Extract the [x, y] coordinate from the center of the cell holding the provided text.  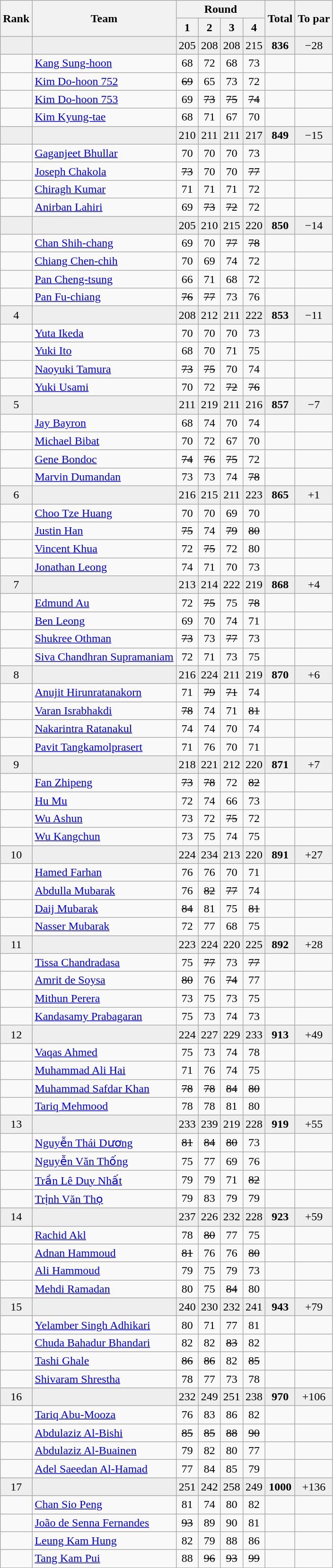
−28 [314, 45]
225 [254, 944]
65 [209, 81]
871 [280, 764]
Nguyễn Văn Thống [104, 1161]
Pan Fu-chiang [104, 297]
+59 [314, 1217]
Wu Kangchun [104, 837]
5 [16, 405]
17 [16, 1487]
11 [16, 944]
218 [187, 764]
Rank [16, 18]
Vaqas Ahmed [104, 1052]
923 [280, 1217]
Kim Kyung-tae [104, 117]
Hamed Farhan [104, 873]
89 [209, 1523]
870 [280, 675]
970 [280, 1397]
Shukree Othman [104, 639]
Kim Do-hoon 753 [104, 99]
Nasser Mubarak [104, 926]
10 [16, 855]
Kandasamy Prabagaran [104, 1016]
Joseph Chakola [104, 171]
Hu Mu [104, 801]
To par [314, 18]
865 [280, 495]
Chiragh Kumar [104, 189]
Ben Leong [104, 621]
+1 [314, 495]
943 [280, 1307]
Wu Ashun [104, 819]
Tissa Chandradasa [104, 962]
6 [16, 495]
Nguyễn Thái Dương [104, 1143]
+7 [314, 764]
Trần Lê Duy Nhất [104, 1180]
849 [280, 135]
Rachid Akl [104, 1235]
239 [209, 1124]
850 [280, 225]
Michael Bibat [104, 441]
+28 [314, 944]
Abdulaziz Al-Bishi [104, 1433]
8 [16, 675]
+49 [314, 1034]
Trịnh Văn Thọ [104, 1199]
99 [254, 1559]
+6 [314, 675]
+55 [314, 1124]
229 [232, 1034]
Gene Bondoc [104, 459]
Yelamber Singh Adhikari [104, 1325]
Yuta Ikeda [104, 333]
227 [209, 1034]
+136 [314, 1487]
+79 [314, 1307]
Kim Do-hoon 752 [104, 81]
892 [280, 944]
Anirban Lahiri [104, 207]
Leung Kam Hung [104, 1541]
234 [209, 855]
Naoyuki Tamura [104, 369]
Gaganjeet Bhullar [104, 153]
Vincent Khua [104, 549]
Justin Han [104, 531]
Siva Chandhran Supramaniam [104, 657]
226 [209, 1217]
Adel Saeedan Al-Hamad [104, 1469]
Abdulla Mubarak [104, 891]
221 [209, 764]
240 [187, 1307]
Muhammad Ali Hai [104, 1070]
Yuki Ito [104, 351]
Edmund Au [104, 603]
João de Senna Fernandes [104, 1523]
Ali Hammoud [104, 1271]
Tariq Abu-Mooza [104, 1415]
Team [104, 18]
Abdulaziz Al-Buainen [104, 1451]
−15 [314, 135]
Marvin Dumandan [104, 477]
Muhammad Safdar Khan [104, 1088]
2 [209, 27]
9 [16, 764]
Varan Israbhakdi [104, 711]
1000 [280, 1487]
+27 [314, 855]
Daij Mubarak [104, 908]
−14 [314, 225]
Mithun Perera [104, 998]
Mehdi Ramadan [104, 1289]
241 [254, 1307]
Chiang Chen-chih [104, 261]
Tashi Ghale [104, 1361]
−11 [314, 315]
214 [209, 585]
857 [280, 405]
14 [16, 1217]
238 [254, 1397]
12 [16, 1034]
96 [209, 1559]
15 [16, 1307]
Pan Cheng-tsung [104, 279]
Anujit Hirunratanakorn [104, 693]
Choo Tze Huang [104, 513]
+106 [314, 1397]
Tariq Mehmood [104, 1106]
3 [232, 27]
258 [232, 1487]
Jay Bayron [104, 423]
13 [16, 1124]
Nakarintra Ratanakul [104, 728]
−7 [314, 405]
913 [280, 1034]
Round [220, 9]
+4 [314, 585]
853 [280, 315]
1 [187, 27]
Chuda Bahadur Bhandari [104, 1343]
Chan Shih-chang [104, 243]
Pavit Tangkamolprasert [104, 746]
Tang Kam Pui [104, 1559]
16 [16, 1397]
Kang Sung-hoon [104, 63]
Yuki Usami [104, 387]
Fan Zhipeng [104, 782]
Shivaram Shrestha [104, 1379]
242 [209, 1487]
217 [254, 135]
7 [16, 585]
230 [209, 1307]
Amrit de Soysa [104, 980]
Adnan Hammoud [104, 1253]
Jonathan Leong [104, 567]
868 [280, 585]
891 [280, 855]
237 [187, 1217]
Total [280, 18]
919 [280, 1124]
Chan Sio Peng [104, 1505]
836 [280, 45]
